Identify which cell holds the provided text, then report its [X, Y] central coordinate. 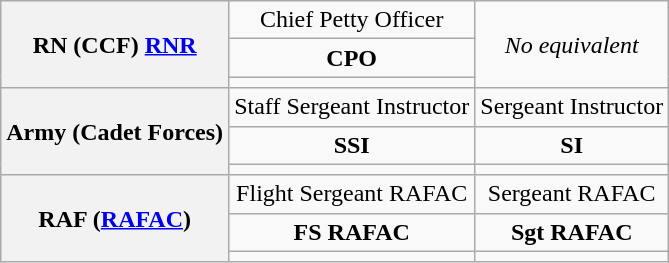
No equivalent [572, 44]
Sergeant Instructor [572, 107]
Sgt RAFAC [572, 232]
RN (CCF) RNR [115, 44]
Army (Cadet Forces) [115, 132]
SI [572, 145]
Staff Sergeant Instructor [352, 107]
Sergeant RAFAC [572, 194]
SSI [352, 145]
Chief Petty Officer [352, 20]
RAF (RAFAC) [115, 218]
CPO [352, 58]
Flight Sergeant RAFAC [352, 194]
FS RAFAC [352, 232]
